Scan for the cell matching the given text and deliver its (X, Y) coordinate at center. 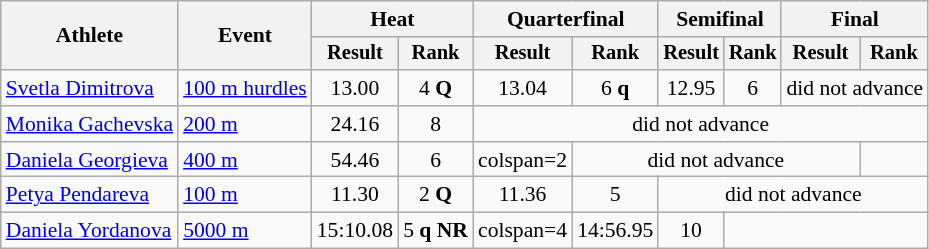
Monika Gachevska (90, 124)
12.95 (691, 88)
5 q NR (436, 231)
100 m (245, 195)
Svetla Dimitrova (90, 88)
colspan=2 (522, 160)
colspan=4 (522, 231)
4 Q (436, 88)
2 Q (436, 195)
Heat (392, 19)
14:56.95 (615, 231)
Final (854, 19)
Quarterfinal (566, 19)
15:10.08 (355, 231)
13.00 (355, 88)
200 m (245, 124)
Event (245, 36)
11.36 (522, 195)
100 m hurdles (245, 88)
6 q (615, 88)
400 m (245, 160)
Athlete (90, 36)
5000 m (245, 231)
Daniela Georgieva (90, 160)
11.30 (355, 195)
54.46 (355, 160)
8 (436, 124)
5 (615, 195)
13.04 (522, 88)
Petya Pendareva (90, 195)
Semifinal (720, 19)
10 (691, 231)
Daniela Yordanova (90, 231)
24.16 (355, 124)
